Output the (x, y) coordinate of the center of the cell containing the given text.  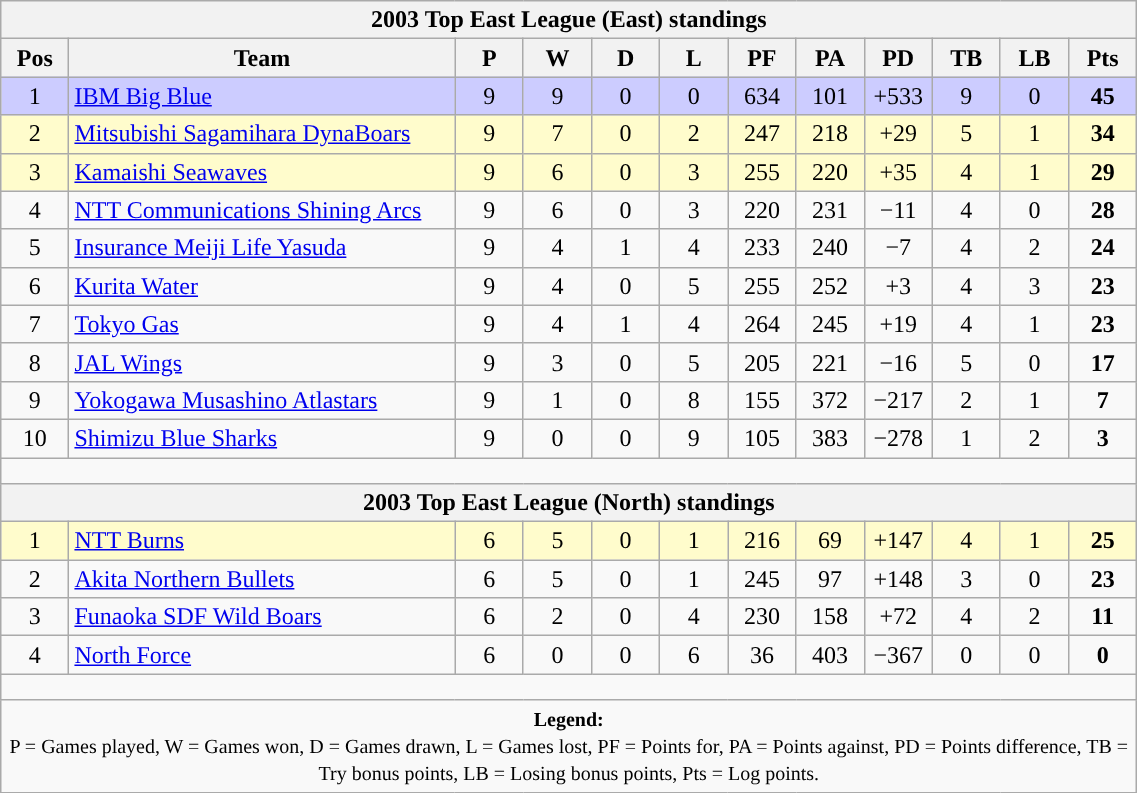
+3 (898, 286)
P (489, 58)
34 (1103, 134)
11 (1103, 617)
Funaoka SDF Wild Boars (262, 617)
PD (898, 58)
29 (1103, 172)
−278 (898, 438)
Pts (1103, 58)
101 (830, 96)
45 (1103, 96)
D (625, 58)
−11 (898, 210)
17 (1103, 362)
Team (262, 58)
Insurance Meiji Life Yasuda (262, 248)
230 (762, 617)
24 (1103, 248)
233 (762, 248)
+148 (898, 579)
403 (830, 655)
264 (762, 324)
−16 (898, 362)
105 (762, 438)
−7 (898, 248)
−217 (898, 400)
PA (830, 58)
JAL Wings (262, 362)
2003 Top East League (East) standings (569, 20)
25 (1103, 541)
205 (762, 362)
W (557, 58)
231 (830, 210)
Akita Northern Bullets (262, 579)
NTT Communications Shining Arcs (262, 210)
+19 (898, 324)
Kamaishi Seawaves (262, 172)
Mitsubishi Sagamihara DynaBoars (262, 134)
10 (35, 438)
NTT Burns (262, 541)
North Force (262, 655)
PF (762, 58)
36 (762, 655)
+29 (898, 134)
155 (762, 400)
216 (762, 541)
252 (830, 286)
372 (830, 400)
−367 (898, 655)
L (694, 58)
Shimizu Blue Sharks (262, 438)
+533 (898, 96)
158 (830, 617)
2003 Top East League (North) standings (569, 503)
Kurita Water (262, 286)
Tokyo Gas (262, 324)
28 (1103, 210)
+72 (898, 617)
634 (762, 96)
+147 (898, 541)
218 (830, 134)
221 (830, 362)
247 (762, 134)
383 (830, 438)
97 (830, 579)
Pos (35, 58)
TB (966, 58)
LB (1034, 58)
+35 (898, 172)
Yokogawa Musashino Atlastars (262, 400)
240 (830, 248)
69 (830, 541)
IBM Big Blue (262, 96)
